Detect which cell encompasses the target text, then output its [X, Y] center coordinate. 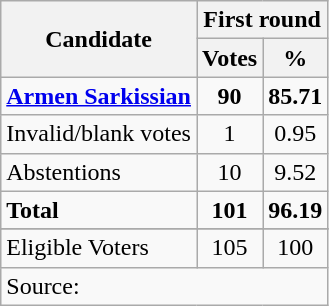
100 [296, 248]
Eligible Voters [99, 248]
Total [99, 210]
Invalid/blank votes [99, 134]
105 [229, 248]
First round [262, 20]
Source: [164, 286]
1 [229, 134]
0.95 [296, 134]
90 [229, 96]
Votes [229, 58]
Candidate [99, 39]
85.71 [296, 96]
Armen Sarkissian [99, 96]
Abstentions [99, 172]
9.52 [296, 172]
96.19 [296, 210]
101 [229, 210]
% [296, 58]
10 [229, 172]
